Capture the cell that displays the provided text and extract its (X, Y) central coordinate. 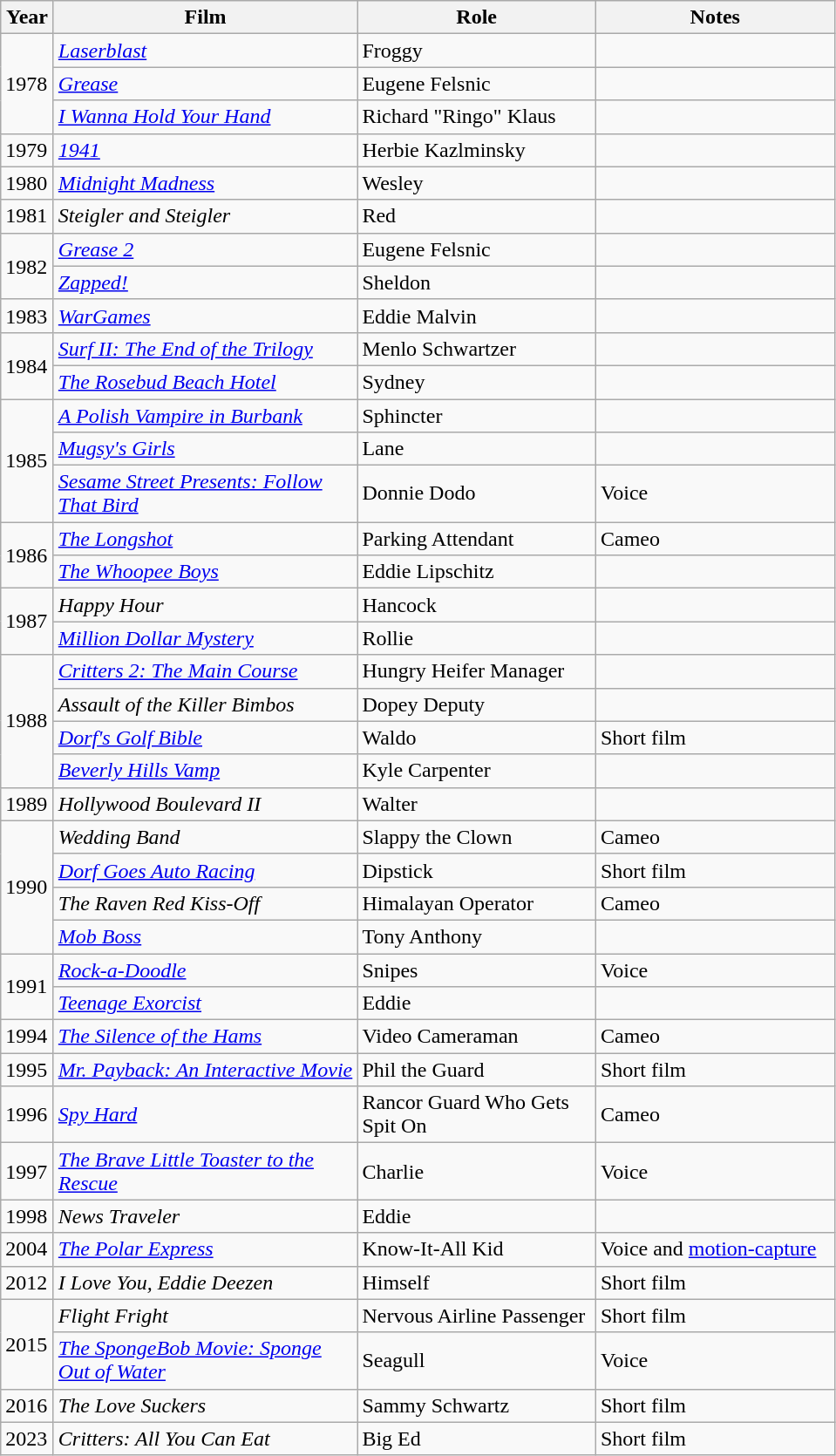
Film (206, 17)
Himself (477, 1283)
Wedding Band (206, 837)
Sydney (477, 382)
Mugsy's Girls (206, 449)
Critters 2: The Main Course (206, 671)
The Rosebud Beach Hotel (206, 382)
1995 (28, 1070)
The Longshot (206, 539)
The Raven Red Kiss-Off (206, 903)
Dorf's Golf Bible (206, 738)
1983 (28, 316)
1997 (28, 1172)
The Love Suckers (206, 1405)
The Silence of the Hams (206, 1037)
Lane (477, 449)
Menlo Schwartzer (477, 349)
I Love You, Eddie Deezen (206, 1283)
Spy Hard (206, 1114)
Richard "Ringo" Klaus (477, 117)
Dorf Goes Auto Racing (206, 870)
Phil the Guard (477, 1070)
1991 (28, 987)
Eddie Malvin (477, 316)
Voice and motion-capture (715, 1249)
Midnight Madness (206, 183)
1994 (28, 1037)
Hollywood Boulevard II (206, 804)
News Traveler (206, 1216)
1987 (28, 622)
Grease (206, 84)
Surf II: The End of the Trilogy (206, 349)
Himalayan Operator (477, 903)
Big Ed (477, 1439)
Parking Attendant (477, 539)
The Whoopee Boys (206, 572)
Assault of the Killer Bimbos (206, 704)
Rancor Guard Who Gets Spit On (477, 1114)
1978 (28, 84)
2016 (28, 1405)
The SpongeBob Movie: Sponge Out of Water (206, 1360)
Charlie (477, 1172)
1990 (28, 887)
Dopey Deputy (477, 704)
1979 (28, 150)
Teenage Exorcist (206, 1004)
Mob Boss (206, 936)
Eddie Lipschitz (477, 572)
Rock-a-Doodle (206, 970)
Donnie Dodo (477, 493)
Nervous Airline Passenger (477, 1316)
Snipes (477, 970)
1996 (28, 1114)
1988 (28, 721)
1998 (28, 1216)
Million Dollar Mystery (206, 638)
Laserblast (206, 51)
Grease 2 (206, 249)
Herbie Kazlminsky (477, 150)
2015 (28, 1344)
1986 (28, 555)
Sheldon (477, 282)
1980 (28, 183)
2012 (28, 1283)
Sesame Street Presents: Follow That Bird (206, 493)
Red (477, 216)
Video Cameraman (477, 1037)
Beverly Hills Vamp (206, 771)
Kyle Carpenter (477, 771)
Critters: All You Can Eat (206, 1439)
Froggy (477, 51)
1981 (28, 216)
2004 (28, 1249)
Steigler and Steigler (206, 216)
Hungry Heifer Manager (477, 671)
Happy Hour (206, 605)
Hancock (477, 605)
Year (28, 17)
Seagull (477, 1360)
Sammy Schwartz (477, 1405)
The Polar Express (206, 1249)
Walter (477, 804)
1941 (206, 150)
Waldo (477, 738)
Tony Anthony (477, 936)
A Polish Vampire in Burbank (206, 416)
Sphincter (477, 416)
Zapped! (206, 282)
Rollie (477, 638)
1984 (28, 365)
Mr. Payback: An Interactive Movie (206, 1070)
The Brave Little Toaster to the Rescue (206, 1172)
Dipstick (477, 870)
2023 (28, 1439)
1985 (28, 460)
WarGames (206, 316)
1982 (28, 266)
Flight Fright (206, 1316)
Know-It-All Kid (477, 1249)
I Wanna Hold Your Hand (206, 117)
Role (477, 17)
Notes (715, 17)
Slappy the Clown (477, 837)
Wesley (477, 183)
1989 (28, 804)
